Output the (X, Y) coordinate of the center of the cell containing the given text.  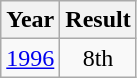
Year (30, 20)
1996 (30, 58)
8th (98, 58)
Result (98, 20)
